Extract the (x, y) coordinate from the center of the cell holding the provided text.  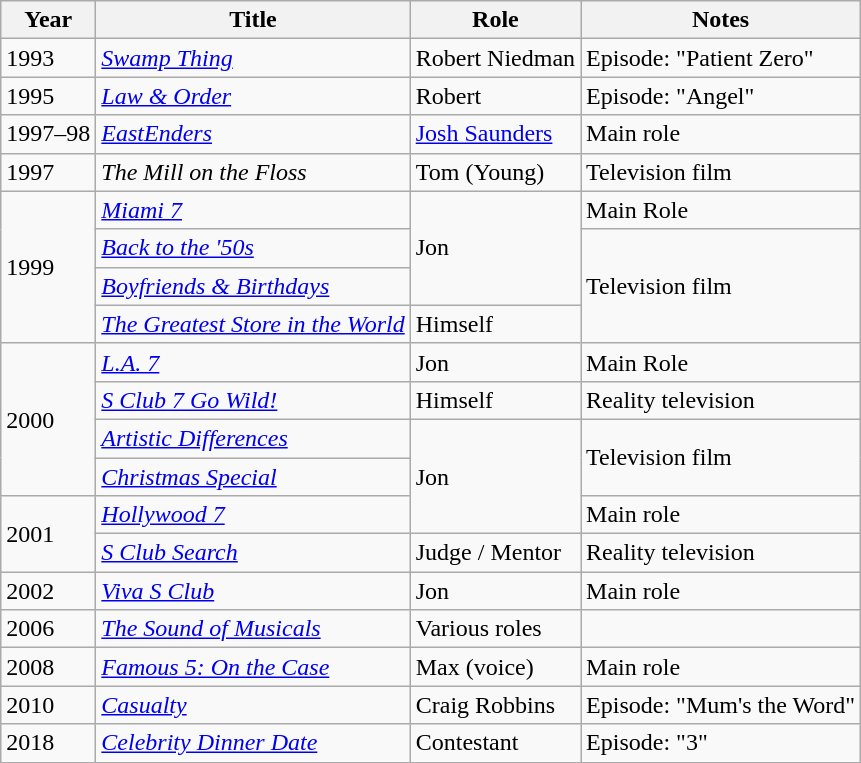
The Sound of Musicals (253, 629)
2018 (48, 743)
Celebrity Dinner Date (253, 743)
1999 (48, 267)
Episode: "Patient Zero" (721, 58)
Miami 7 (253, 210)
Notes (721, 20)
EastEnders (253, 134)
Swamp Thing (253, 58)
Episode: "Angel" (721, 96)
Josh Saunders (495, 134)
Artistic Differences (253, 438)
1997 (48, 172)
2001 (48, 534)
The Greatest Store in the World (253, 324)
Title (253, 20)
S Club 7 Go Wild! (253, 400)
2006 (48, 629)
Role (495, 20)
Boyfriends & Birthdays (253, 286)
Episode: "Mum's the Word" (721, 705)
Episode: "3" (721, 743)
2002 (48, 591)
2008 (48, 667)
Famous 5: On the Case (253, 667)
The Mill on the Floss (253, 172)
Tom (Young) (495, 172)
Max (voice) (495, 667)
Hollywood 7 (253, 515)
1997–98 (48, 134)
Robert (495, 96)
Christmas Special (253, 477)
Back to the '50s (253, 248)
Year (48, 20)
1993 (48, 58)
L.A. 7 (253, 362)
2000 (48, 419)
Contestant (495, 743)
Various roles (495, 629)
1995 (48, 96)
S Club Search (253, 553)
Robert Niedman (495, 58)
Casualty (253, 705)
Law & Order (253, 96)
Judge / Mentor (495, 553)
2010 (48, 705)
Viva S Club (253, 591)
Craig Robbins (495, 705)
